Return [X, Y] of the center of cell containing provided text 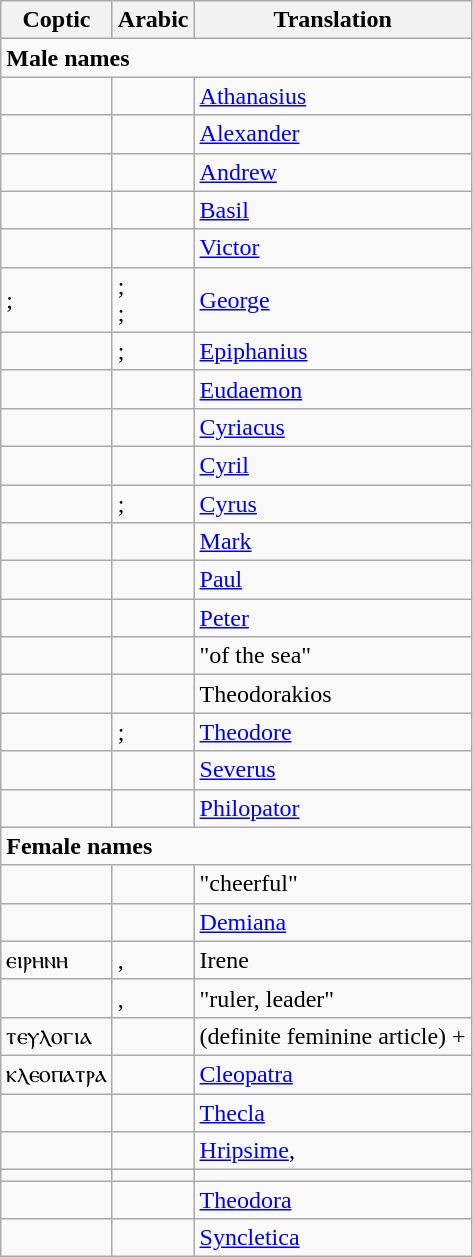
Cyriacus [332, 427]
Victor [332, 248]
"cheerful" [332, 884]
Epiphanius [332, 351]
Cleopatra [332, 1074]
Hripsime, [332, 1151]
ⲧⲉⲩⲗⲟⲅⲓⲁ [57, 1036]
Severus [332, 770]
Andrew [332, 172]
George [332, 300]
"ruler, leader" [332, 998]
Syncletica [332, 1238]
Female names [236, 846]
Cyrus [332, 503]
Philopator [332, 808]
Peter [332, 618]
Paul [332, 580]
Irene [332, 960]
Alexander [332, 134]
Male names [236, 58]
Theodora [332, 1200]
"of the sea" [332, 656]
ⲕⲗⲉⲟⲡⲁⲧⲣⲁ [57, 1074]
Eudaemon [332, 389]
Mark [332, 542]
Cyril [332, 465]
Translation [332, 20]
Demiana [332, 922]
(definite feminine article) + [332, 1036]
;; [153, 300]
Coptic [57, 20]
Basil [332, 210]
Athanasius [332, 96]
Theodore [332, 732]
ⲉⲓⲣⲏⲛⲏ [57, 960]
Theodorakios [332, 694]
Arabic [153, 20]
Thecla [332, 1113]
